Capture the cell that displays the provided text and extract its (X, Y) central coordinate. 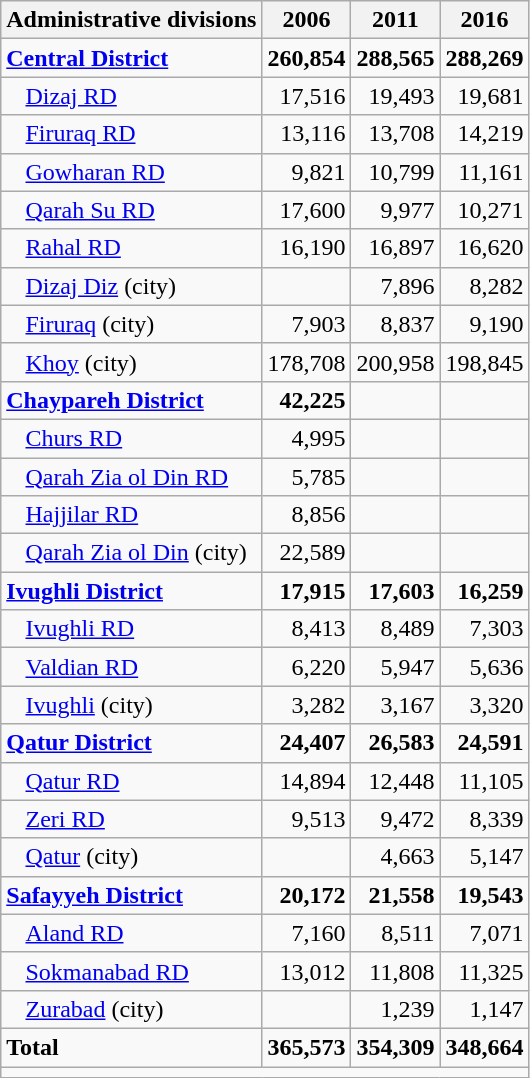
13,012 (306, 971)
9,472 (396, 819)
2011 (396, 20)
2016 (484, 20)
26,583 (396, 743)
9,977 (396, 210)
Valdian RD (132, 667)
14,894 (306, 781)
Ivughli RD (132, 629)
Dizaj RD (132, 96)
6,220 (306, 667)
Zeri RD (132, 819)
10,799 (396, 172)
Ivughli (city) (132, 705)
9,513 (306, 819)
Qatur (city) (132, 857)
4,663 (396, 857)
3,282 (306, 705)
11,161 (484, 172)
24,407 (306, 743)
17,600 (306, 210)
Chaypareh District (132, 400)
Central District (132, 58)
3,320 (484, 705)
365,573 (306, 1047)
Churs RD (132, 438)
11,325 (484, 971)
7,903 (306, 324)
19,681 (484, 96)
Gowharan RD (132, 172)
16,620 (484, 248)
Firuraq (city) (132, 324)
9,190 (484, 324)
17,516 (306, 96)
288,269 (484, 58)
1,147 (484, 1009)
17,603 (396, 591)
Ivughli District (132, 591)
Administrative divisions (132, 20)
21,558 (396, 895)
Khoy (city) (132, 362)
16,190 (306, 248)
3,167 (396, 705)
5,147 (484, 857)
16,897 (396, 248)
16,259 (484, 591)
Sokmanabad RD (132, 971)
Aland RD (132, 933)
5,785 (306, 477)
Total (132, 1047)
20,172 (306, 895)
348,664 (484, 1047)
13,116 (306, 134)
22,589 (306, 553)
19,493 (396, 96)
24,591 (484, 743)
10,271 (484, 210)
7,303 (484, 629)
Safayyeh District (132, 895)
11,105 (484, 781)
12,448 (396, 781)
Zurabad (city) (132, 1009)
42,225 (306, 400)
5,947 (396, 667)
8,413 (306, 629)
198,845 (484, 362)
Qarah Zia ol Din (city) (132, 553)
7,160 (306, 933)
Qarah Su RD (132, 210)
8,489 (396, 629)
8,339 (484, 819)
5,636 (484, 667)
Dizaj Diz (city) (132, 286)
13,708 (396, 134)
7,896 (396, 286)
8,282 (484, 286)
14,219 (484, 134)
17,915 (306, 591)
200,958 (396, 362)
Firuraq RD (132, 134)
8,511 (396, 933)
Rahal RD (132, 248)
354,309 (396, 1047)
7,071 (484, 933)
Qatur RD (132, 781)
1,239 (396, 1009)
288,565 (396, 58)
260,854 (306, 58)
8,837 (396, 324)
8,856 (306, 515)
4,995 (306, 438)
Qatur District (132, 743)
Qarah Zia ol Din RD (132, 477)
178,708 (306, 362)
2006 (306, 20)
9,821 (306, 172)
Hajjilar RD (132, 515)
11,808 (396, 971)
19,543 (484, 895)
